For the text-containing cell, return its midpoint in (x, y) coordinate format. 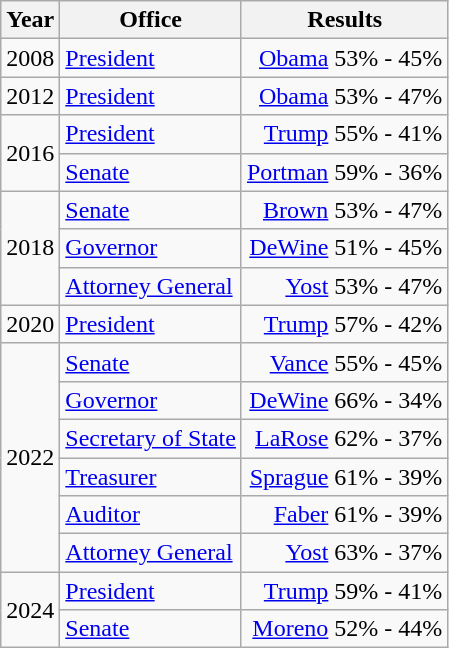
Results (344, 20)
Auditor (151, 515)
Trump 59% - 41% (344, 591)
DeWine 51% - 45% (344, 248)
DeWine 66% - 34% (344, 400)
Obama 53% - 47% (344, 96)
2020 (30, 324)
Sprague 61% - 39% (344, 477)
Year (30, 20)
Obama 53% - 45% (344, 58)
Vance 55% - 45% (344, 362)
Yost 53% - 47% (344, 286)
2012 (30, 96)
LaRose 62% - 37% (344, 438)
2022 (30, 457)
Office (151, 20)
Portman 59% - 36% (344, 172)
Trump 55% - 41% (344, 134)
Secretary of State (151, 438)
2024 (30, 610)
Yost 63% - 37% (344, 553)
Brown 53% - 47% (344, 210)
2018 (30, 248)
Moreno 52% - 44% (344, 629)
Treasurer (151, 477)
Trump 57% - 42% (344, 324)
2008 (30, 58)
Faber 61% - 39% (344, 515)
2016 (30, 153)
